Scan for the cell matching the given text and deliver its (X, Y) coordinate at center. 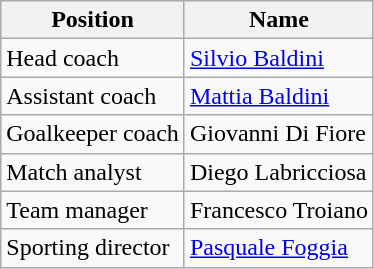
Match analyst (93, 172)
Sporting director (93, 248)
Name (278, 20)
Silvio Baldini (278, 58)
Pasquale Foggia (278, 248)
Diego Labricciosa (278, 172)
Francesco Troiano (278, 210)
Giovanni Di Fiore (278, 134)
Goalkeeper coach (93, 134)
Head coach (93, 58)
Assistant coach (93, 96)
Position (93, 20)
Mattia Baldini (278, 96)
Team manager (93, 210)
